Provide the [x, y] coordinate of the cell's center where the given text is located.  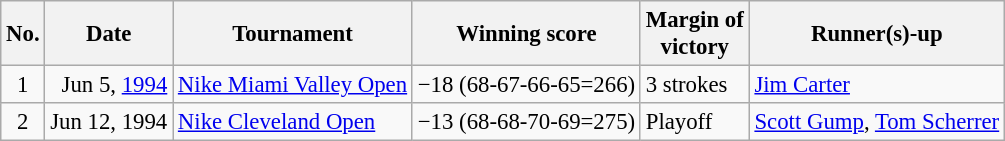
Jim Carter [876, 85]
Jun 12, 1994 [109, 122]
Jun 5, 1994 [109, 85]
3 strokes [694, 85]
Tournament [293, 34]
2 [23, 122]
No. [23, 34]
1 [23, 85]
Winning score [526, 34]
Margin ofvictory [694, 34]
Playoff [694, 122]
Date [109, 34]
−18 (68-67-66-65=266) [526, 85]
−13 (68-68-70-69=275) [526, 122]
Runner(s)-up [876, 34]
Nike Cleveland Open [293, 122]
Scott Gump, Tom Scherrer [876, 122]
Nike Miami Valley Open [293, 85]
